Identify which cell holds the provided text, then report its [X, Y] central coordinate. 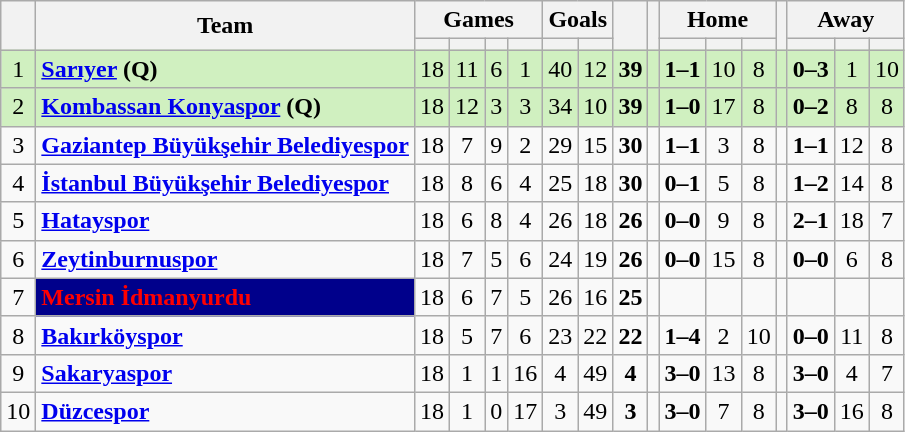
24 [560, 259]
Games [478, 20]
14 [852, 183]
Sakaryaspor [226, 373]
Team [226, 26]
Away [846, 20]
İstanbul Büyükşehir Belediyespor [226, 183]
Sarıyer (Q) [226, 69]
0–3 [810, 69]
0–2 [810, 107]
Gaziantep Büyükşehir Belediyespor [226, 145]
Goals [578, 20]
34 [560, 107]
19 [596, 259]
23 [560, 335]
40 [560, 69]
1–0 [682, 107]
Bakırköyspor [226, 335]
13 [724, 373]
Zeytinburnuspor [226, 259]
Hatayspor [226, 221]
Home [718, 20]
1–2 [810, 183]
0–1 [682, 183]
0 [496, 411]
1–4 [682, 335]
Düzcespor [226, 411]
Kombassan Konyaspor (Q) [226, 107]
Mersin İdmanyurdu [226, 297]
2–1 [810, 221]
29 [560, 145]
